From the cell containing the given text, extract its center point as [X, Y] coordinate. 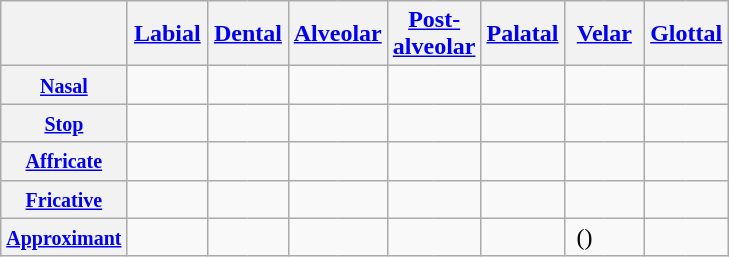
Fricative [64, 199]
Dental [248, 34]
Palatal [522, 34]
Labial [168, 34]
() [584, 237]
Post-alveolar [434, 34]
Approximant [64, 237]
Velar [604, 34]
Affricate [64, 161]
Glottal [686, 34]
Alveolar [338, 34]
Stop [64, 123]
Nasal [64, 85]
